Provide the (X, Y) coordinate of the cell's center where the given text is located.  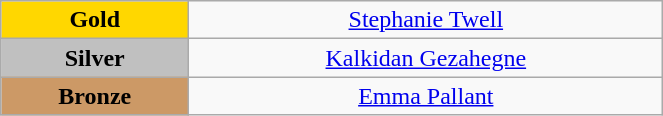
Gold (95, 20)
Bronze (95, 96)
Emma Pallant (426, 96)
Stephanie Twell (426, 20)
Kalkidan Gezahegne (426, 58)
Silver (95, 58)
